Detect which cell encompasses the target text, then output its [x, y] center coordinate. 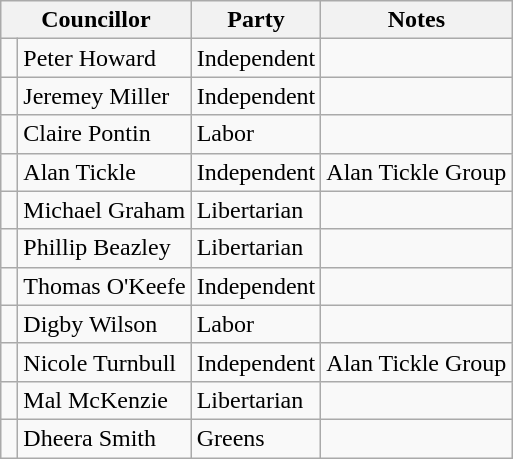
Councillor [96, 20]
Notes [416, 20]
Greens [256, 438]
Digby Wilson [104, 324]
Michael Graham [104, 210]
Claire Pontin [104, 134]
Jeremey Miller [104, 96]
Party [256, 20]
Peter Howard [104, 58]
Phillip Beazley [104, 248]
Thomas O'Keefe [104, 286]
Alan Tickle [104, 172]
Mal McKenzie [104, 400]
Dheera Smith [104, 438]
Nicole Turnbull [104, 362]
